Provide the [X, Y] coordinate of the cell's center where the given text is located.  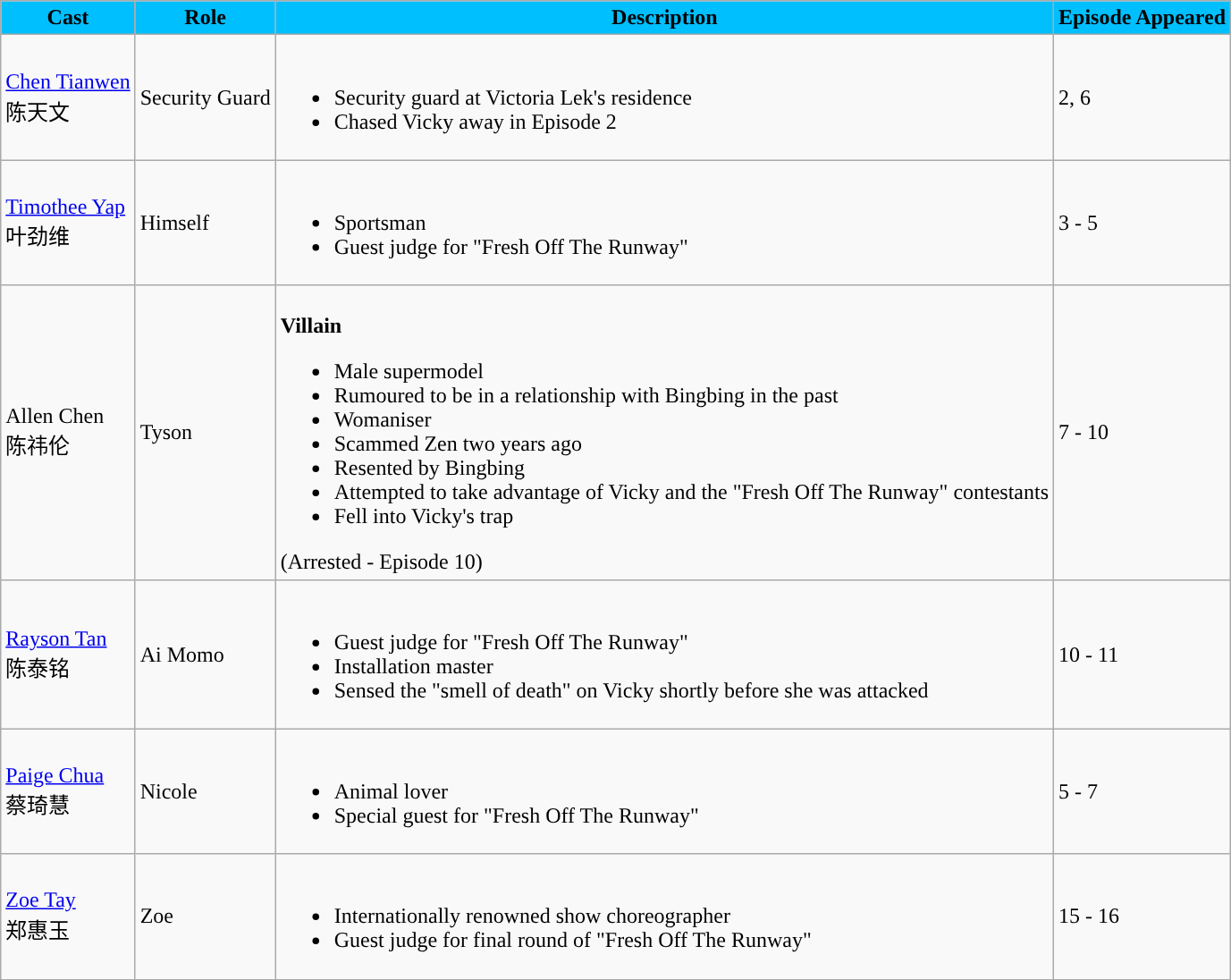
5 - 7 [1142, 791]
Chen Tianwen 陈天文 [68, 97]
Episode Appeared [1142, 18]
7 - 10 [1142, 433]
Security Guard [206, 97]
10 - 11 [1142, 655]
Description [664, 18]
Role [206, 18]
Himself [206, 223]
15 - 16 [1142, 917]
3 - 5 [1142, 223]
Allen Chen 陈祎伦 [68, 433]
Security guard at Victoria Lek's residenceChased Vicky away in Episode 2 [664, 97]
Guest judge for "Fresh Off The Runway"Installation masterSensed the "smell of death" on Vicky shortly before she was attacked [664, 655]
Timothee Yap 叶劲维 [68, 223]
Nicole [206, 791]
Animal loverSpecial guest for "Fresh Off The Runway" [664, 791]
Zoe Tay 郑惠玉 [68, 917]
Internationally renowned show choreographerGuest judge for final round of "Fresh Off The Runway" [664, 917]
Zoe [206, 917]
Tyson [206, 433]
SportsmanGuest judge for "Fresh Off The Runway" [664, 223]
Ai Momo [206, 655]
Cast [68, 18]
Paige Chua 蔡琦慧 [68, 791]
Rayson Tan 陈泰铭 [68, 655]
2, 6 [1142, 97]
